Scan for the cell matching the given text and deliver its (x, y) coordinate at center. 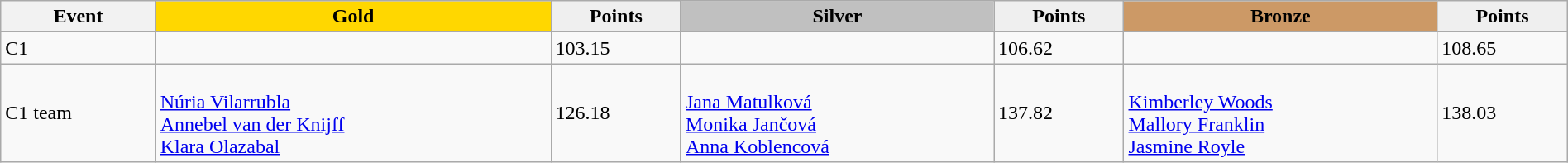
Jana MatulkováMonika JančováAnna Koblencová (837, 113)
Gold (353, 17)
108.65 (1503, 48)
106.62 (1059, 48)
Event (78, 17)
Silver (837, 17)
Bronze (1280, 17)
137.82 (1059, 113)
103.15 (615, 48)
C1 (78, 48)
Kimberley WoodsMallory FranklinJasmine Royle (1280, 113)
C1 team (78, 113)
Núria VilarrublaAnnebel van der KnijffKlara Olazabal (353, 113)
126.18 (615, 113)
138.03 (1503, 113)
